Locate the cell with the specified text and output its [X, Y] center coordinate. 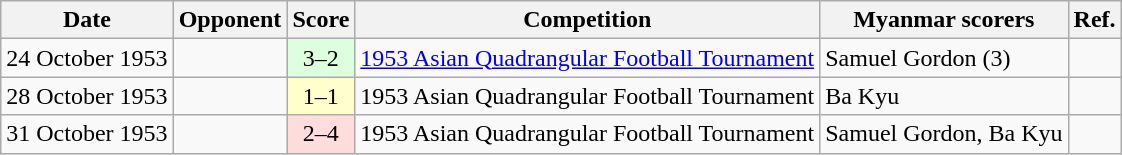
Competition [588, 20]
Myanmar scorers [944, 20]
Samuel Gordon, Ba Kyu [944, 134]
1–1 [321, 96]
24 October 1953 [87, 58]
Samuel Gordon (3) [944, 58]
28 October 1953 [87, 96]
3–2 [321, 58]
Opponent [230, 20]
31 October 1953 [87, 134]
2–4 [321, 134]
Score [321, 20]
Ba Kyu [944, 96]
Ref. [1094, 20]
Date [87, 20]
